Output the [x, y] coordinate of the center of the cell containing the given text.  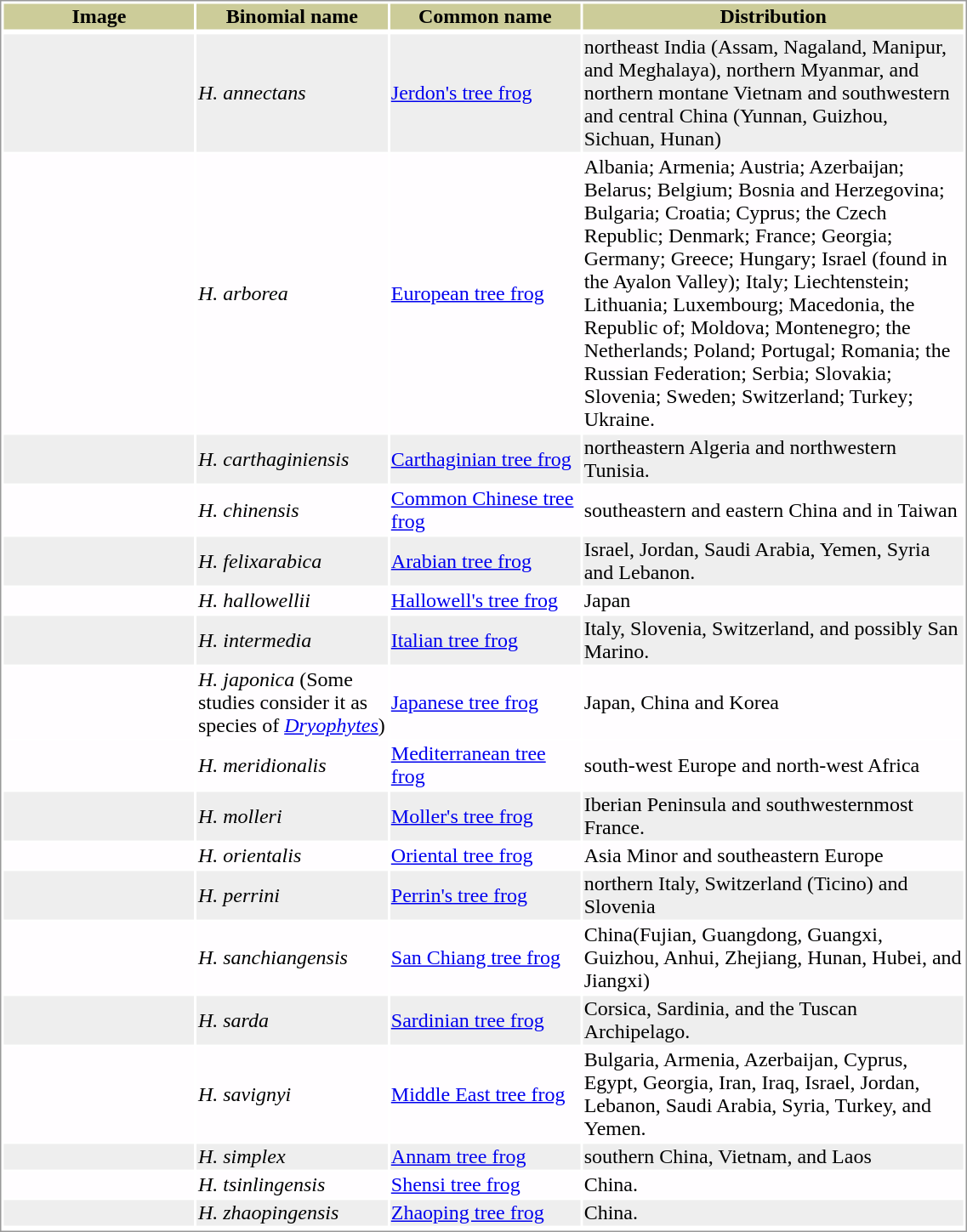
H. japonica (Some studies consider it as species of Dryophytes) [292, 702]
Common name [485, 16]
H. sanchiangensis [292, 957]
Binomial name [292, 16]
H. intermedia [292, 639]
northeastern Algeria and northwestern Tunisia. [773, 459]
Moller's tree frog [485, 816]
Italy, Slovenia, Switzerland, and possibly San Marino. [773, 639]
Mediterranean tree frog [485, 765]
H. chinensis [292, 510]
H. zhaopingensis [292, 1213]
H. arborea [292, 294]
Sardinian tree frog [485, 1020]
Shensi tree frog [485, 1184]
Arabian tree frog [485, 561]
southeastern and eastern China and in Taiwan [773, 510]
Image [99, 16]
Oriental tree frog [485, 856]
H. sarda [292, 1020]
Italian tree frog [485, 639]
Perrin's tree frog [485, 894]
Asia Minor and southeastern Europe [773, 856]
European tree frog [485, 294]
south-west Europe and north-west Africa [773, 765]
Iberian Peninsula and southwesternmost France. [773, 816]
Jerdon's tree frog [485, 93]
Bulgaria, Armenia, Azerbaijan, Cyprus, Egypt, Georgia, Iran, Iraq, Israel, Jordan, Lebanon, Saudi Arabia, Syria, Turkey, and Yemen. [773, 1095]
southern China, Vietnam, and Laos [773, 1157]
Japanese tree frog [485, 702]
Corsica, Sardinia, and the Tuscan Archipelago. [773, 1020]
H. perrini [292, 894]
H. felixarabica [292, 561]
Israel, Jordan, Saudi Arabia, Yemen, Syria and Lebanon. [773, 561]
H. tsinlingensis [292, 1184]
H. orientalis [292, 856]
H. annectans [292, 93]
H. savignyi [292, 1095]
Middle East tree frog [485, 1095]
Zhaoping tree frog [485, 1213]
H. carthaginiensis [292, 459]
Common Chinese tree frog [485, 510]
H. meridionalis [292, 765]
San Chiang tree frog [485, 957]
Hallowell's tree frog [485, 601]
Japan [773, 601]
northern Italy, Switzerland (Ticino) and Slovenia [773, 894]
Annam tree frog [485, 1157]
China(Fujian, Guangdong, Guangxi, Guizhou, Anhui, Zhejiang, Hunan, Hubei, and Jiangxi) [773, 957]
H. simplex [292, 1157]
Carthaginian tree frog [485, 459]
H. hallowellii [292, 601]
Japan, China and Korea [773, 702]
H. molleri [292, 816]
Distribution [773, 16]
